Determine the [x, y] coordinate at the center of the cell enclosing the given text.  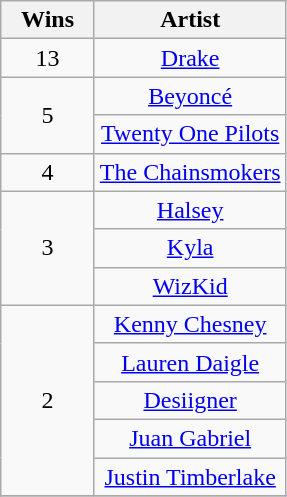
Juan Gabriel [190, 438]
Desiigner [190, 400]
5 [48, 115]
Justin Timberlake [190, 477]
The Chainsmokers [190, 172]
Kenny Chesney [190, 324]
Wins [48, 20]
4 [48, 172]
Lauren Daigle [190, 362]
Drake [190, 58]
13 [48, 58]
Artist [190, 20]
WizKid [190, 286]
Kyla [190, 248]
Beyoncé [190, 96]
Twenty One Pilots [190, 134]
3 [48, 248]
Halsey [190, 210]
2 [48, 400]
